For the text-containing cell, return its midpoint in (X, Y) coordinate format. 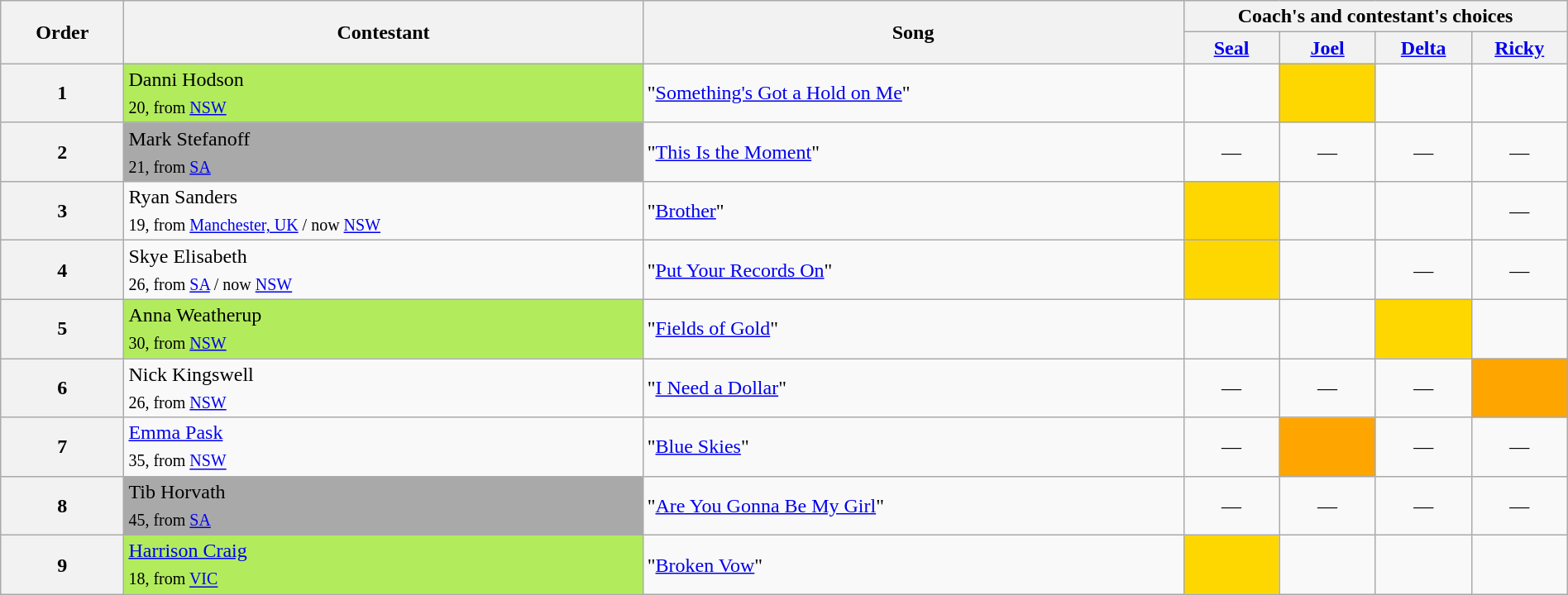
Contestant (384, 32)
Order (63, 32)
Song (913, 32)
Tib Horvath45, from SA (384, 506)
Anna Weatherup30, from NSW (384, 329)
4 (63, 269)
Harrison Craig18, from VIC (384, 565)
3 (63, 212)
"Fields of Gold" (913, 329)
"Broken Vow" (913, 565)
Delta (1423, 48)
6 (63, 388)
"I Need a Dollar" (913, 388)
1 (63, 93)
Ricky (1519, 48)
9 (63, 565)
"Put Your Records On" (913, 269)
Emma Pask35, from NSW (384, 446)
"This Is the Moment" (913, 152)
Coach's and contestant's choices (1375, 17)
"Blue Skies" (913, 446)
8 (63, 506)
Skye Elisabeth26, from SA / now NSW (384, 269)
2 (63, 152)
Ryan Sanders19, from Manchester, UK / now NSW (384, 212)
Joel (1327, 48)
7 (63, 446)
5 (63, 329)
"Something's Got a Hold on Me" (913, 93)
Seal (1231, 48)
"Brother" (913, 212)
"Are You Gonna Be My Girl" (913, 506)
Danni Hodson20, from NSW (384, 93)
Nick Kingswell26, from NSW (384, 388)
Mark Stefanoff21, from SA (384, 152)
